Search for the cell housing the specified text and yield its (x, y) center coordinate. 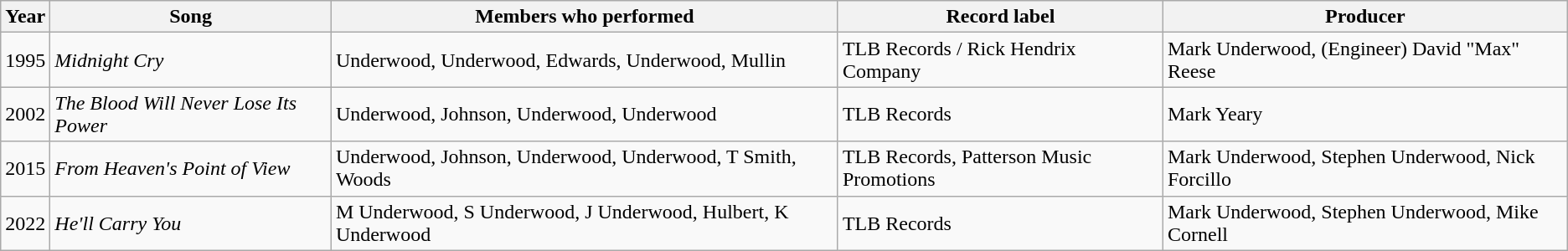
Underwood, Underwood, Edwards, Underwood, Mullin (585, 60)
TLB Records / Rick Hendrix Company (1000, 60)
Producer (1365, 17)
Mark Underwood, Stephen Underwood, Mike Cornell (1365, 223)
TLB Records, Patterson Music Promotions (1000, 169)
M Underwood, S Underwood, J Underwood, Hulbert, K Underwood (585, 223)
The Blood Will Never Lose Its Power (191, 114)
2022 (25, 223)
Year (25, 17)
Underwood, Johnson, Underwood, Underwood (585, 114)
Mark Yeary (1365, 114)
Mark Underwood, Stephen Underwood, Nick Forcillo (1365, 169)
Underwood, Johnson, Underwood, Underwood, T Smith, Woods (585, 169)
2002 (25, 114)
From Heaven's Point of View (191, 169)
2015 (25, 169)
Record label (1000, 17)
1995 (25, 60)
Song (191, 17)
Members who performed (585, 17)
He'll Carry You (191, 223)
Mark Underwood, (Engineer) David "Max" Reese (1365, 60)
Midnight Cry (191, 60)
